Return [X, Y] of the center of cell containing provided text 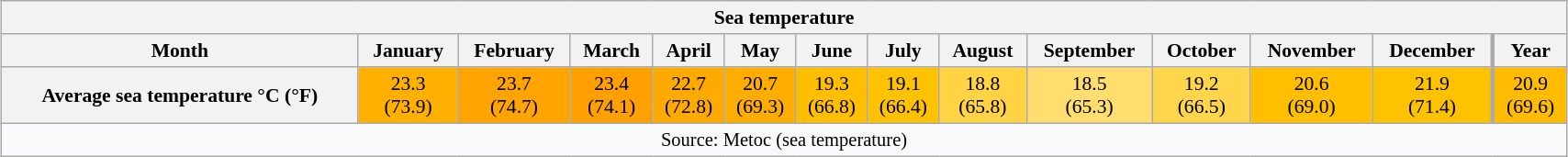
20.6(69.0) [1311, 95]
Month [180, 50]
April [689, 50]
19.3(66.8) [832, 95]
Sea temperature [784, 17]
23.7(74.7) [514, 95]
23.3(73.9) [408, 95]
August [982, 50]
22.7(72.8) [689, 95]
June [832, 50]
November [1311, 50]
May [760, 50]
23.4(74.1) [611, 95]
18.8(65.8) [982, 95]
Year [1529, 50]
19.2(66.5) [1201, 95]
December [1432, 50]
21.9(71.4) [1432, 95]
Source: Metoc (sea temperature) [784, 140]
October [1201, 50]
20.9(69.6) [1529, 95]
September [1089, 50]
19.1(66.4) [903, 95]
Average sea temperature °C (°F) [180, 95]
20.7(69.3) [760, 95]
18.5(65.3) [1089, 95]
March [611, 50]
February [514, 50]
July [903, 50]
January [408, 50]
